Scan for the cell matching the given text and deliver its [x, y] coordinate at center. 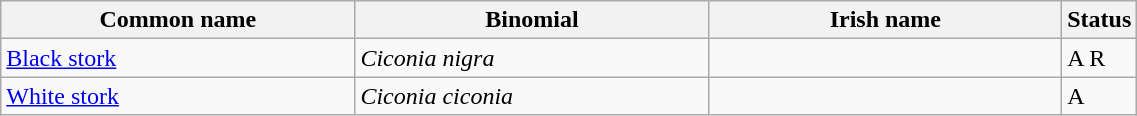
Irish name [886, 20]
Black stork [178, 58]
Ciconia ciconia [532, 96]
A R [1100, 58]
Binomial [532, 20]
Status [1100, 20]
A [1100, 96]
White stork [178, 96]
Ciconia nigra [532, 58]
Common name [178, 20]
